Output the [x, y] coordinate of the center of the cell containing the given text.  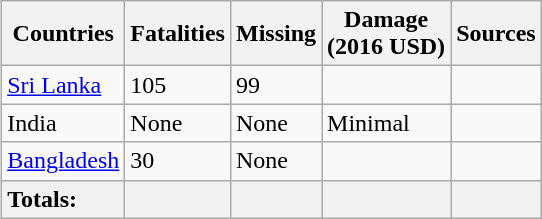
India [64, 123]
Countries [64, 34]
Damage(2016 USD) [386, 34]
Fatalities [178, 34]
Missing [276, 34]
Sri Lanka [64, 85]
105 [178, 85]
30 [178, 161]
Minimal [386, 123]
Bangladesh [64, 161]
Totals: [64, 199]
99 [276, 85]
Sources [496, 34]
